Determine the [x, y] coordinate at the center of the cell enclosing the given text.  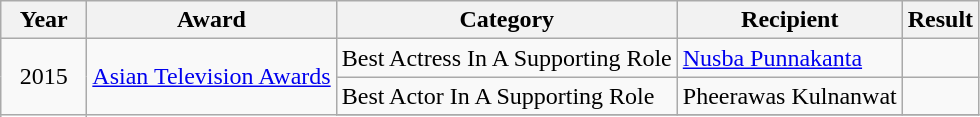
Asian Television Awards [212, 77]
Recipient [790, 20]
2015 [44, 77]
Result [940, 20]
Award [212, 20]
Nusba Punnakanta [790, 58]
Year [44, 20]
Best Actress In A Supporting Role [506, 58]
Category [506, 20]
Pheerawas Kulnanwat [790, 96]
Best Actor In A Supporting Role [506, 96]
